Extract the [X, Y] coordinate from the center of the cell holding the provided text.  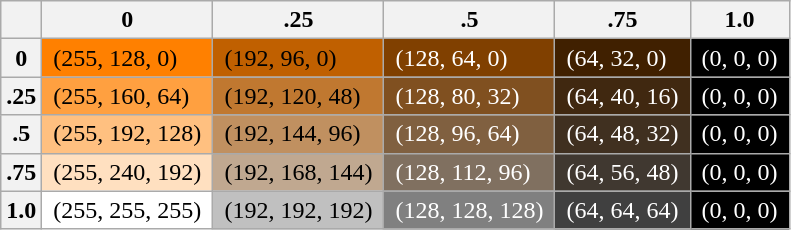
(128, 128, 128) [470, 210]
(64, 32, 0) [622, 58]
(64, 64, 64) [622, 210]
(192, 96, 0) [298, 58]
(192, 120, 48) [298, 96]
(255, 192, 128) [128, 134]
(128, 112, 96) [470, 172]
(128, 80, 32) [470, 96]
(255, 240, 192) [128, 172]
(192, 168, 144) [298, 172]
(255, 255, 255) [128, 210]
(64, 56, 48) [622, 172]
(128, 96, 64) [470, 134]
(255, 160, 64) [128, 96]
(64, 48, 32) [622, 134]
(255, 128, 0) [128, 58]
(64, 40, 16) [622, 96]
(128, 64, 0) [470, 58]
(192, 144, 96) [298, 134]
(192, 192, 192) [298, 210]
